From the cell containing the given text, extract its center point as (x, y) coordinate. 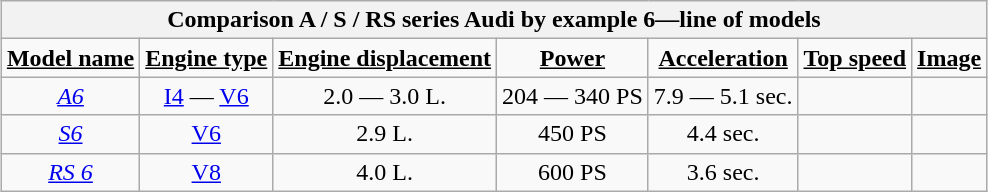
7.9 — 5.1 sec. (723, 96)
Model name (70, 58)
600 PS (573, 172)
2.9 L. (385, 134)
Сomparison A / S / RS series Audi by example 6—line of models (494, 20)
Power (573, 58)
Top speed (855, 58)
Engine type (206, 58)
I4 — V6 (206, 96)
204 — 340 PS (573, 96)
Engine displacement (385, 58)
4.0 L. (385, 172)
Acceleration (723, 58)
S6 (70, 134)
Image (950, 58)
A6 (70, 96)
3.6 sec. (723, 172)
450 PS (573, 134)
V6 (206, 134)
4.4 sec. (723, 134)
2.0 — 3.0 L. (385, 96)
RS 6 (70, 172)
V8 (206, 172)
